Detect which cell encompasses the target text, then output its [x, y] center coordinate. 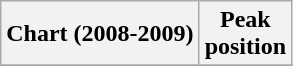
Peakposition [245, 34]
Chart (2008-2009) [100, 34]
